Find where the given text appears and provide that cell's center as [X, Y] coordinate. 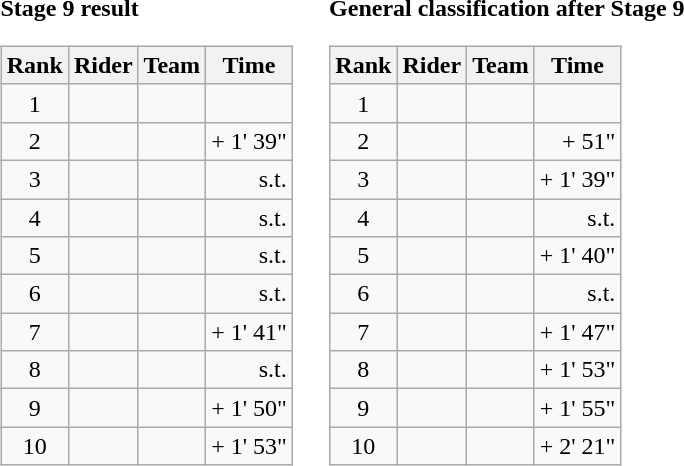
+ 1' 50" [250, 408]
+ 1' 55" [578, 408]
+ 1' 41" [250, 332]
+ 2' 21" [578, 446]
+ 1' 47" [578, 332]
+ 1' 40" [578, 256]
+ 51" [578, 141]
